Locate the cell with the specified text and output its (x, y) center coordinate. 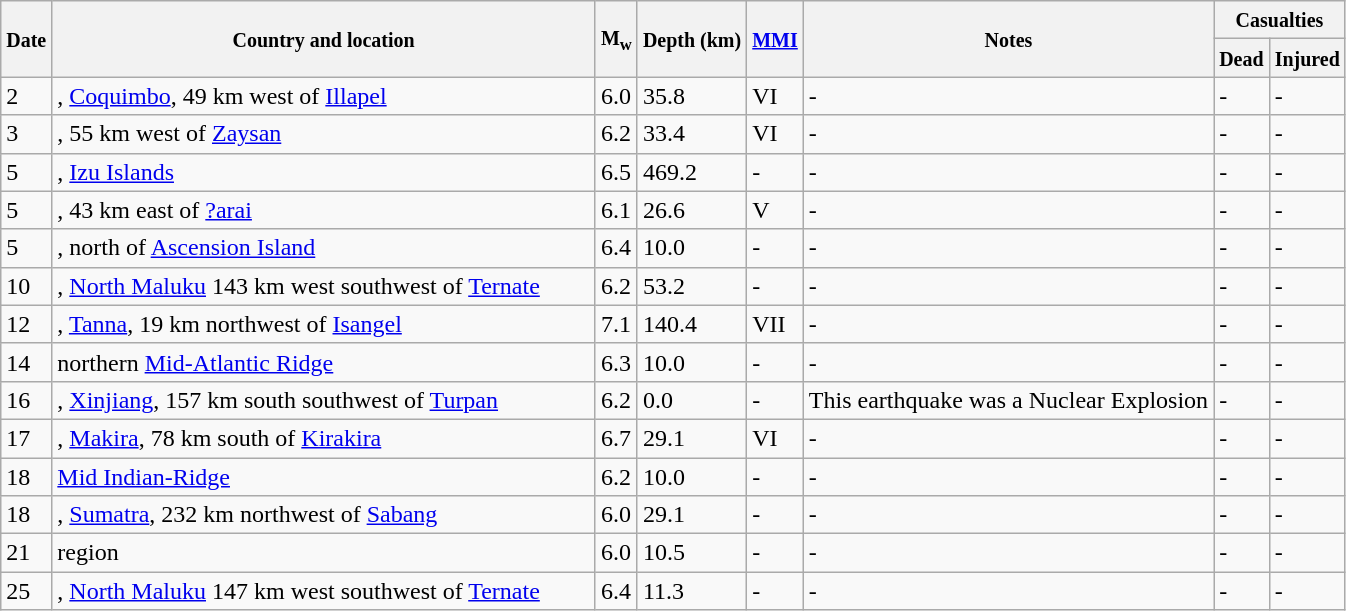
140.4 (692, 324)
6.5 (616, 172)
7.1 (616, 324)
Date (26, 39)
6.1 (616, 210)
33.4 (692, 134)
Mw (616, 39)
Dead (1242, 58)
10 (26, 286)
, Coquimbo, 49 km west of Illapel (324, 96)
region (324, 553)
12 (26, 324)
Mid Indian-Ridge (324, 477)
, Xinjiang, 157 km south southwest of Turpan (324, 400)
11.3 (692, 591)
, 43 km east of ?arai (324, 210)
northern Mid-Atlantic Ridge (324, 362)
16 (26, 400)
10.5 (692, 553)
Casualties (1280, 20)
, Sumatra, 232 km northwest of Sabang (324, 515)
469.2 (692, 172)
6.7 (616, 438)
, north of Ascension Island (324, 248)
, North Maluku 143 km west southwest of Ternate (324, 286)
17 (26, 438)
53.2 (692, 286)
0.0 (692, 400)
, Izu Islands (324, 172)
VII (776, 324)
, Tanna, 19 km northwest of Isangel (324, 324)
3 (26, 134)
, Makira, 78 km south of Kirakira (324, 438)
Depth (km) (692, 39)
Country and location (324, 39)
Injured (1307, 58)
Notes (1008, 39)
MMI (776, 39)
35.8 (692, 96)
26.6 (692, 210)
, North Maluku 147 km west southwest of Ternate (324, 591)
6.3 (616, 362)
25 (26, 591)
V (776, 210)
This earthquake was a Nuclear Explosion (1008, 400)
14 (26, 362)
2 (26, 96)
21 (26, 553)
, 55 km west of Zaysan (324, 134)
